Identify which cell holds the provided text, then report its [X, Y] central coordinate. 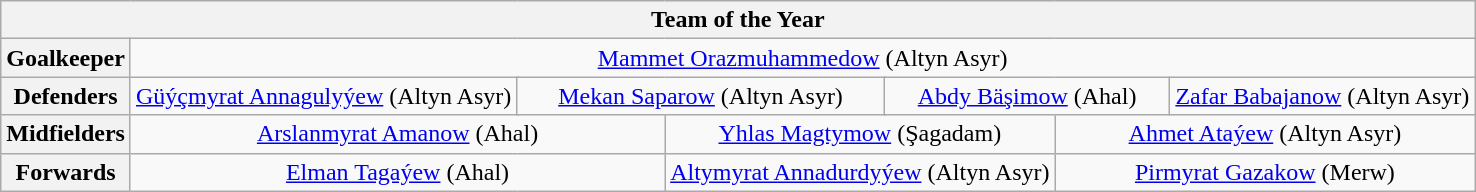
Pirmyrat Gazakow (Merw) [1265, 172]
Abdy Bäşimow (Ahal) [1027, 96]
Goalkeeper [66, 58]
Güýçmyrat Annagulyýew (Altyn Asyr) [323, 96]
Defenders [66, 96]
Yhlas Magtymow (Şagadam) [860, 134]
Forwards [66, 172]
Mammet Orazmuhammedow (Altyn Asyr) [802, 58]
Team of the Year [738, 20]
Ahmet Ataýew (Altyn Asyr) [1265, 134]
Midfielders [66, 134]
Altymyrat Annadurdyýew (Altyn Asyr) [860, 172]
Mekan Saparow (Altyn Asyr) [701, 96]
Elman Tagaýew (Ahal) [397, 172]
Zafar Babajanow (Altyn Asyr) [1322, 96]
Arslanmyrat Amanow (Ahal) [397, 134]
